Search for the cell housing the specified text and yield its [x, y] center coordinate. 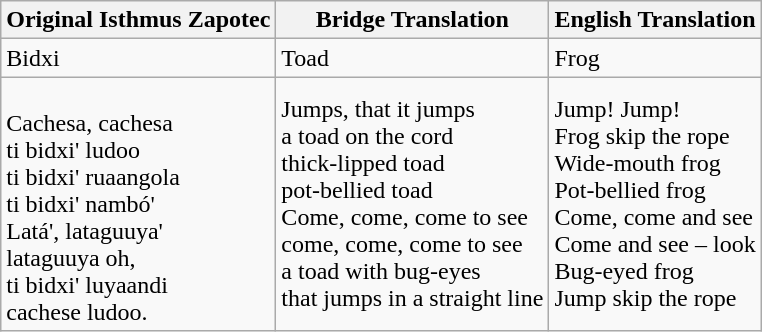
Bidxi [138, 58]
Toad [412, 58]
English Translation [655, 20]
Original Isthmus Zapotec [138, 20]
Bridge Translation [412, 20]
Jump! Jump!Frog skip the ropeWide-mouth frogPot-bellied frogCome, come and seeCome and see – lookBug-eyed frogJump skip the rope [655, 204]
Cachesa, cachesati bidxi' ludooti bidxi' ruaangolati bidxi' nambó'Latá', lataguuya'lataguuya oh,ti bidxi' luyaandicachese ludoo. [138, 204]
Frog [655, 58]
